Search for the cell housing the specified text and yield its [x, y] center coordinate. 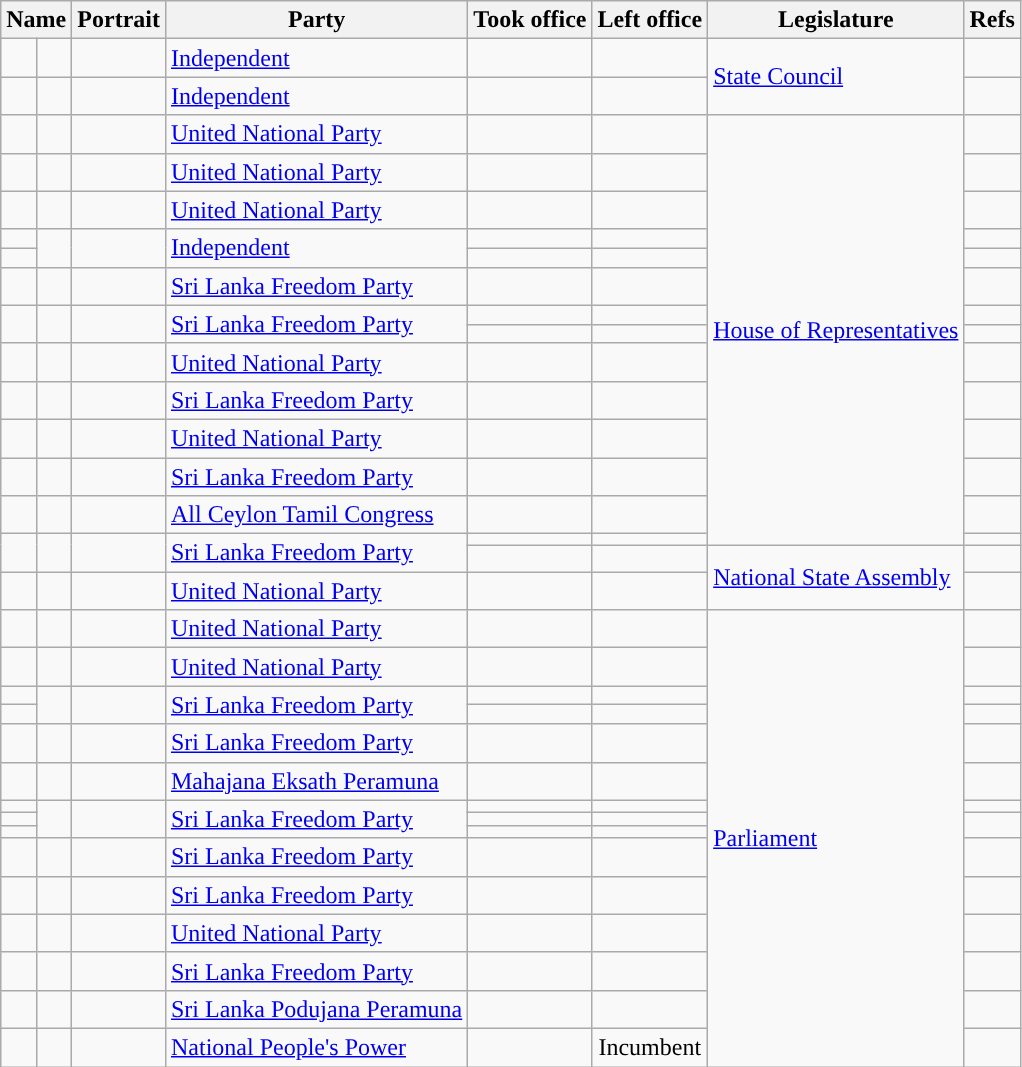
Party [316, 20]
Sri Lanka Podujana Peramuna [316, 1009]
Refs [992, 20]
Legislature [836, 20]
Name [36, 20]
National People's Power [316, 1047]
National State Assembly [836, 578]
House of Representatives [836, 330]
Parliament [836, 838]
State Council [836, 77]
Portrait [119, 20]
Mahajana Eksath Peramuna [316, 781]
Incumbent [650, 1047]
Left office [650, 20]
Took office [530, 20]
All Ceylon Tamil Congress [316, 515]
